Identify which cell holds the provided text, then report its (X, Y) central coordinate. 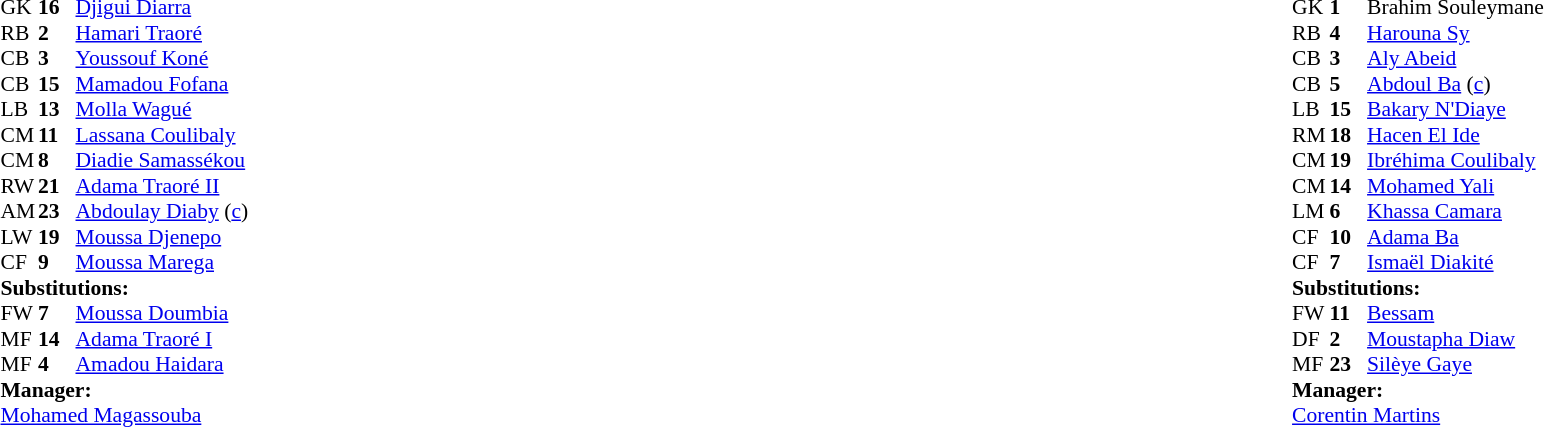
Hacen El Ide (1456, 135)
6 (1349, 211)
Ibréhima Coulibaly (1456, 161)
Diadie Samassékou (162, 161)
Moussa Djenepo (162, 237)
LM (1311, 211)
Bakary N'Diaye (1456, 109)
Khassa Camara (1456, 211)
LW (19, 237)
DF (1311, 339)
Moussa Doumbia (162, 313)
Adama Ba (1456, 237)
AM (19, 211)
Hamari Traoré (162, 33)
Mohamed Yali (1456, 186)
Molla Wagué (162, 109)
10 (1349, 237)
5 (1349, 84)
Youssouf Koné (162, 59)
RW (19, 186)
Bessam (1456, 313)
Amadou Haidara (162, 365)
RM (1311, 135)
Moussa Marega (162, 263)
18 (1349, 135)
Lassana Coulibaly (162, 135)
13 (57, 109)
Abdoulay Diaby (c) (162, 211)
Mamadou Fofana (162, 84)
Harouna Sy (1456, 33)
9 (57, 263)
Ismaël Diakité (1456, 263)
Adama Traoré II (162, 186)
Moustapha Diaw (1456, 339)
21 (57, 186)
Aly Abeid (1456, 59)
Adama Traoré I (162, 339)
8 (57, 161)
Abdoul Ba (c) (1456, 84)
Silèye Gaye (1456, 365)
